Identify which cell holds the provided text, then report its (X, Y) central coordinate. 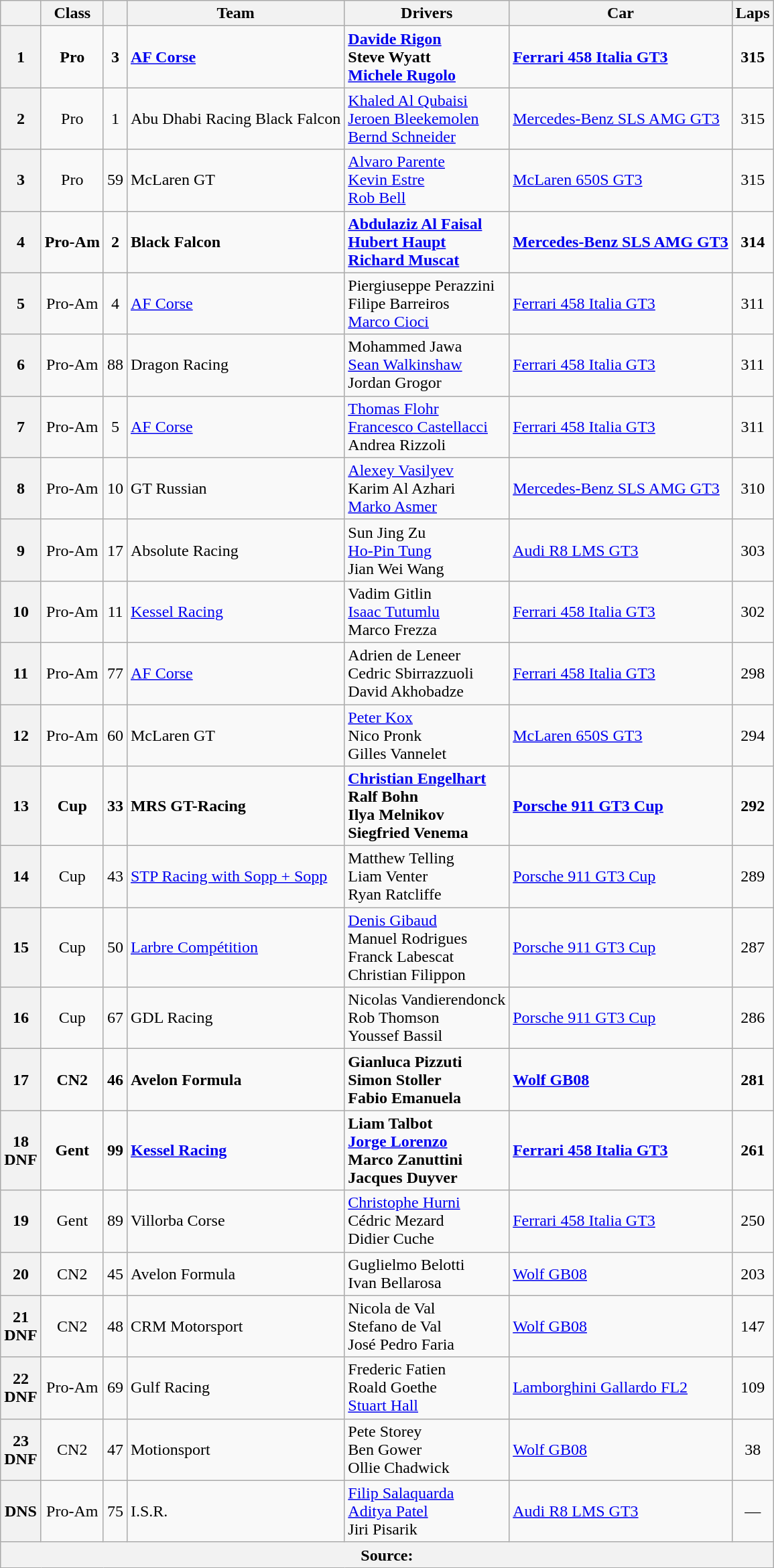
69 (115, 1388)
CRM Motorsport (235, 1326)
23DNF (21, 1449)
48 (115, 1326)
Denis Gibaud Manuel Rodrigues Franck Labescat Christian Filippon (427, 947)
Motionsport (235, 1449)
109 (753, 1388)
22DNF (21, 1388)
47 (115, 1449)
Liam Talbot Jorge Lorenzo Marco Zanuttini Jacques Duyver (427, 1151)
302 (753, 612)
— (753, 1511)
Drivers (427, 13)
314 (753, 242)
DNS (21, 1511)
50 (115, 947)
7 (21, 427)
Vadim Gitlin Isaac Tutumlu Marco Frezza (427, 612)
MRS GT-Racing (235, 806)
60 (115, 735)
6 (21, 365)
294 (753, 735)
Khaled Al Qubaisi Jeroen Bleekemolen Bernd Schneider (427, 119)
38 (753, 1449)
Sun Jing Zu Ho-Pin Tung Jian Wei Wang (427, 550)
33 (115, 806)
13 (21, 806)
GT Russian (235, 488)
Team (235, 13)
Mohammed Jawa Sean Walkinshaw Jordan Grogor (427, 365)
59 (115, 180)
Larbre Compétition (235, 947)
303 (753, 550)
292 (753, 806)
Pete Storey Ben Gower Ollie Chadwick (427, 1449)
Christophe Hurni Cédric Mezard Didier Cuche (427, 1221)
45 (115, 1274)
Davide Rigon Steve Wyatt Michele Rugolo (427, 57)
21DNF (21, 1326)
Peter Kox Nico Pronk Gilles Vannelet (427, 735)
310 (753, 488)
Nicola de Val Stefano de Val José Pedro Faria (427, 1326)
Thomas Flohr Francesco Castellacci Andrea Rizzoli (427, 427)
20 (21, 1274)
14 (21, 877)
99 (115, 1151)
Laps (753, 13)
88 (115, 365)
Matthew Telling Liam Venter Ryan Ratcliffe (427, 877)
Villorba Corse (235, 1221)
15 (21, 947)
9 (21, 550)
77 (115, 673)
250 (753, 1221)
75 (115, 1511)
Lamborghini Gallardo FL2 (621, 1388)
Car (621, 13)
Class (72, 13)
43 (115, 877)
Guglielmo Belotti Ivan Bellarosa (427, 1274)
Filip Salaquarda Aditya Patel Jiri Pisarik (427, 1511)
298 (753, 673)
Abdulaziz Al Faisal Hubert Haupt Richard Muscat (427, 242)
STP Racing with Sopp + Sopp (235, 877)
Alexey Vasilyev Karim Al Azhari Marko Asmer (427, 488)
I.S.R. (235, 1511)
46 (115, 1080)
12 (21, 735)
Piergiuseppe Perazzini Filipe Barreiros Marco Cioci (427, 303)
89 (115, 1221)
Gianluca Pizzuti Simon Stoller Fabio Emanuela (427, 1080)
Abu Dhabi Racing Black Falcon (235, 119)
Frederic Fatien Roald Goethe Stuart Hall (427, 1388)
19 (21, 1221)
289 (753, 877)
8 (21, 488)
203 (753, 1274)
Nicolas Vandierendonck Rob Thomson Youssef Bassil (427, 1018)
Alvaro Parente Kevin Estre Rob Bell (427, 180)
281 (753, 1080)
147 (753, 1326)
287 (753, 947)
GDL Racing (235, 1018)
261 (753, 1151)
286 (753, 1018)
67 (115, 1018)
Source: (387, 1555)
16 (21, 1018)
Adrien de Leneer Cedric Sbirrazzuoli David Akhobadze (427, 673)
Gulf Racing (235, 1388)
Black Falcon (235, 242)
Absolute Racing (235, 550)
Christian Engelhart Ralf Bohn Ilya Melnikov Siegfried Venema (427, 806)
18DNF (21, 1151)
Dragon Racing (235, 365)
